Find where the given text appears and provide that cell's center as (X, Y) coordinate. 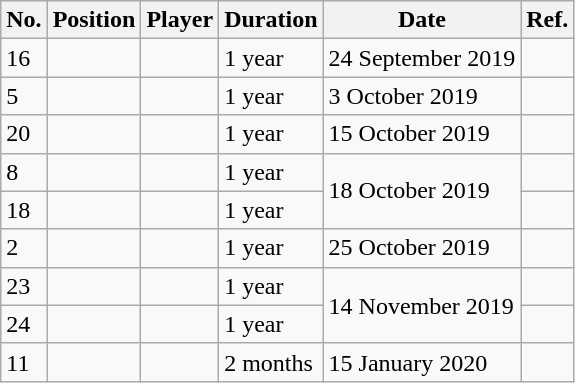
16 (24, 58)
3 October 2019 (422, 96)
Position (94, 20)
23 (24, 286)
Player (180, 20)
25 October 2019 (422, 248)
2 (24, 248)
2 months (271, 362)
5 (24, 96)
11 (24, 362)
14 November 2019 (422, 305)
18 (24, 210)
24 September 2019 (422, 58)
Date (422, 20)
24 (24, 324)
Ref. (548, 20)
8 (24, 172)
15 January 2020 (422, 362)
20 (24, 134)
18 October 2019 (422, 191)
No. (24, 20)
15 October 2019 (422, 134)
Duration (271, 20)
